Return (X, Y) of the center of cell containing provided text 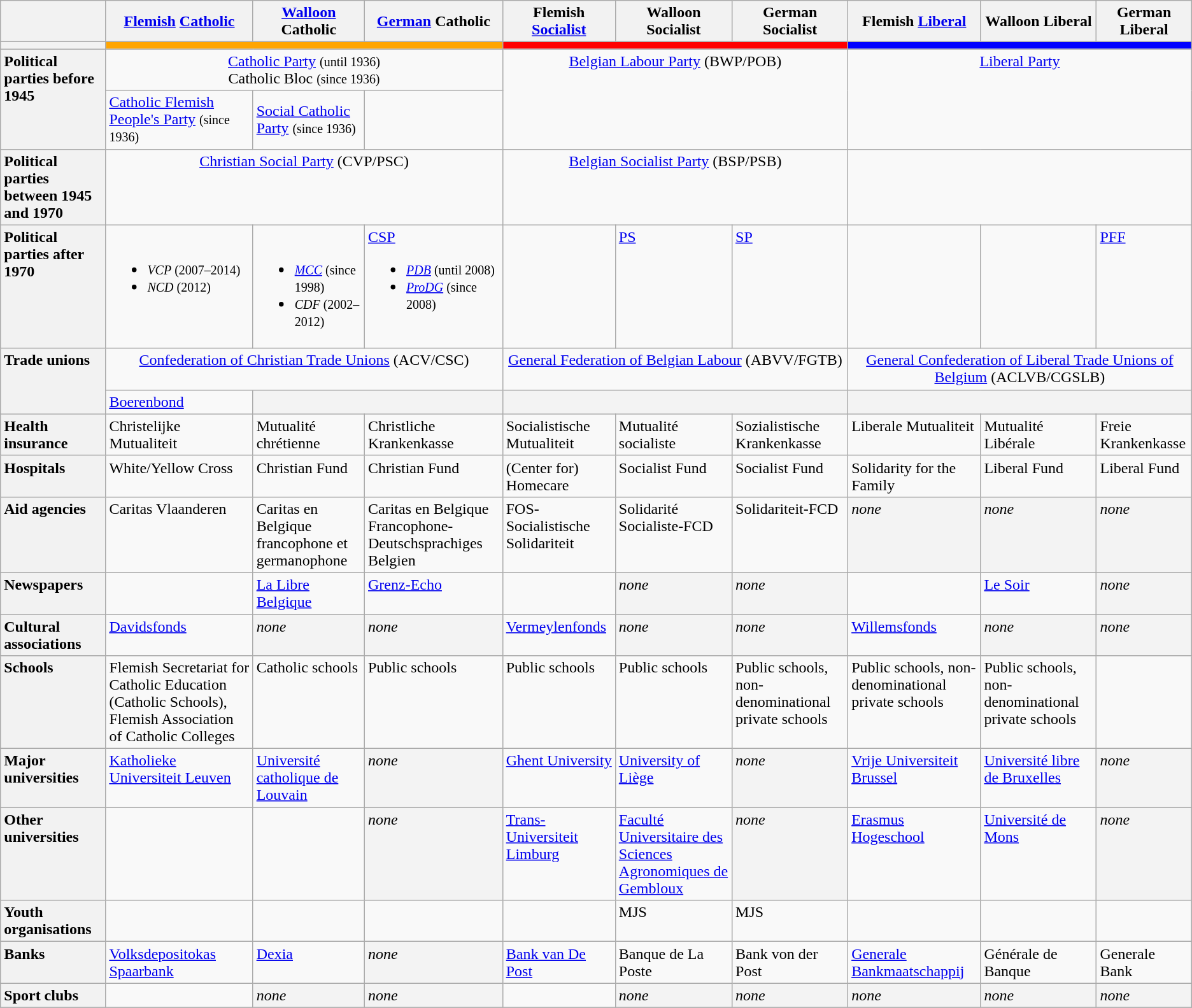
Ghent University (559, 778)
Walloon Catholic (308, 22)
Banks (53, 963)
Caritas Vlaanderen (180, 535)
Katholieke Universiteit Leuven (180, 778)
Bank van De Post (559, 963)
Newspapers (53, 593)
Political parties between 1945 and 1970 (53, 187)
University of Liège (674, 778)
Flemish Secretariat for Catholic Education (Catholic Schools), Flemish Association of Catholic Colleges (180, 702)
Christliche Krankenkasse (433, 434)
Generale Bankmaatschappij (914, 963)
Freie Krankenkasse (1144, 434)
Solidarity for the Family (914, 476)
Solidariteit-FCD (790, 535)
Boerenbond (180, 402)
Banque de La Poste (674, 963)
SP (790, 287)
Solidarité Socialiste-FCD (674, 535)
Christian Social Party (CVP/PSC) (304, 187)
German Liberal (1144, 22)
Hospitals (53, 476)
Grenz-Echo (433, 593)
(Center for) Homecare (559, 476)
Mutualité Libérale (1039, 434)
Bank von der Post (790, 963)
Le Soir (1039, 593)
Aid agencies (53, 535)
Catholic Party (until 1936)Catholic Bloc (since 1936) (304, 70)
PS (674, 287)
Volksdepositokas Spaarbank (180, 963)
Other universities (53, 854)
White/Yellow Cross (180, 476)
Erasmus Hogeschool (914, 854)
Health insurance (53, 434)
Vermeylenfonds (559, 634)
Generale Bank (1144, 963)
Belgian Labour Party (BWP/POB) (675, 99)
Walloon Liberal (1039, 22)
VCP (2007–2014)NCD (2012) (180, 287)
German Catholic (433, 22)
Trans-Universiteit Limburg (559, 854)
Caritas en Belgique Francophone-Deutschsprachiges Belgien (433, 535)
La Libre Belgique (308, 593)
Walloon Socialist (674, 22)
Dexia (308, 963)
Catholic Flemish People's Party (since 1936) (180, 120)
German Socialist (790, 22)
Liberale Mutualiteit (914, 434)
Mutualité chrétienne (308, 434)
Flemish Liberal (914, 22)
Youth organisations (53, 921)
Trade unions (53, 381)
Belgian Socialist Party (BSP/PSB) (675, 187)
Schools (53, 702)
CSPPDB (until 2008)ProDG (since 2008) (433, 287)
Université de Mons (1039, 854)
Cultural associations (53, 634)
Political parties before 1945 (53, 99)
Flemish Socialist (559, 22)
FOS-Socialistische Solidariteit (559, 535)
Université catholique de Louvain (308, 778)
Political parties after 1970 (53, 287)
Davidsfonds (180, 634)
Sozialistische Krankenkasse (790, 434)
Liberal Party (1020, 99)
Major universities (53, 778)
Générale de Banque (1039, 963)
Willemsfonds (914, 634)
PFF (1144, 287)
Université libre de Bruxelles (1039, 778)
Socialistische Mutualiteit (559, 434)
Sport clubs (53, 995)
Flemish Catholic (180, 22)
Social Catholic Party (since 1936) (308, 120)
Confederation of Christian Trade Unions (ACV/CSC) (304, 369)
Christelijke Mutualiteit (180, 434)
General Federation of Belgian Labour (ABVV/FGTB) (675, 369)
Mutualité socialiste (674, 434)
Faculté Universitaire des Sciences Agronomiques de Gembloux (674, 854)
General Confederation of Liberal Trade Unions of Belgium (ACLVB/CGSLB) (1020, 369)
Vrije Universiteit Brussel (914, 778)
MCC (since 1998)CDF (2002–2012) (308, 287)
Catholic schools (308, 702)
Caritas en Belgique francophone et germanophone (308, 535)
